Capture the cell that displays the provided text and extract its (X, Y) central coordinate. 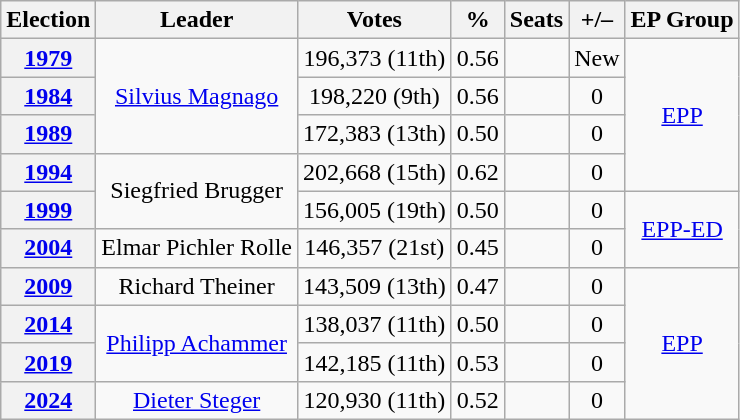
% (478, 20)
138,037 (11th) (374, 324)
156,005 (19th) (374, 210)
196,373 (11th) (374, 58)
0.53 (478, 362)
+/– (597, 20)
Votes (374, 20)
172,383 (13th) (374, 134)
0.45 (478, 248)
EPP-ED (682, 229)
143,509 (13th) (374, 286)
Elmar Pichler Rolle (197, 248)
Leader (197, 20)
1984 (48, 96)
1994 (48, 172)
Siegfried Brugger (197, 191)
Richard Theiner (197, 286)
Dieter Steger (197, 400)
2024 (48, 400)
Silvius Magnago (197, 96)
0.47 (478, 286)
1999 (48, 210)
0.62 (478, 172)
2014 (48, 324)
2009 (48, 286)
202,668 (15th) (374, 172)
142,185 (11th) (374, 362)
Seats (536, 20)
2019 (48, 362)
EP Group (682, 20)
Election (48, 20)
1979 (48, 58)
0.52 (478, 400)
146,357 (21st) (374, 248)
New (597, 58)
1989 (48, 134)
120,930 (11th) (374, 400)
198,220 (9th) (374, 96)
Philipp Achammer (197, 343)
2004 (48, 248)
